Pinpoint the cell where the given text exists, returning its [X, Y] midpoint coordinate. 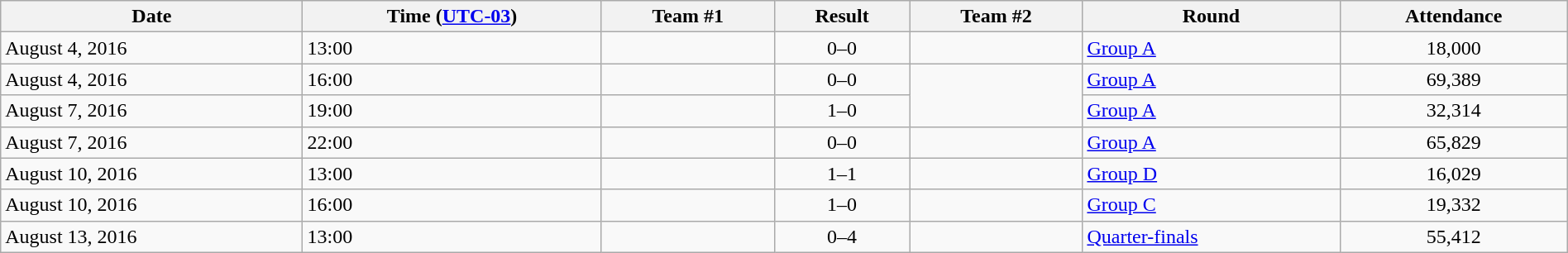
65,829 [1454, 142]
22:00 [452, 142]
Quarter-finals [1211, 236]
Team #2 [996, 17]
0–4 [842, 236]
19:00 [452, 111]
Attendance [1454, 17]
18,000 [1454, 48]
Group C [1211, 205]
32,314 [1454, 111]
1–1 [842, 174]
Date [152, 17]
Result [842, 17]
Group D [1211, 174]
69,389 [1454, 79]
16,029 [1454, 174]
Team #1 [688, 17]
Round [1211, 17]
55,412 [1454, 236]
August 13, 2016 [152, 236]
19,332 [1454, 205]
Time (UTC-03) [452, 17]
